Return the (X, Y) coordinate for the center point of the cell that contains the specified text.  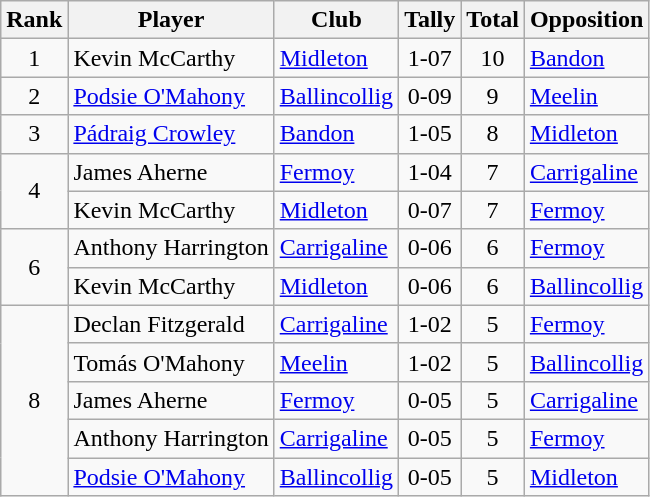
Player (171, 20)
1-05 (430, 134)
10 (493, 58)
1 (34, 58)
Opposition (586, 20)
Declan Fitzgerald (171, 324)
Total (493, 20)
2 (34, 96)
1-04 (430, 172)
3 (34, 134)
Club (336, 20)
Pádraig Crowley (171, 134)
9 (493, 96)
1-07 (430, 58)
Tally (430, 20)
Rank (34, 20)
Tomás O'Mahony (171, 362)
0-09 (430, 96)
4 (34, 191)
0-07 (430, 210)
